Scan for the cell matching the given text and deliver its [X, Y] coordinate at center. 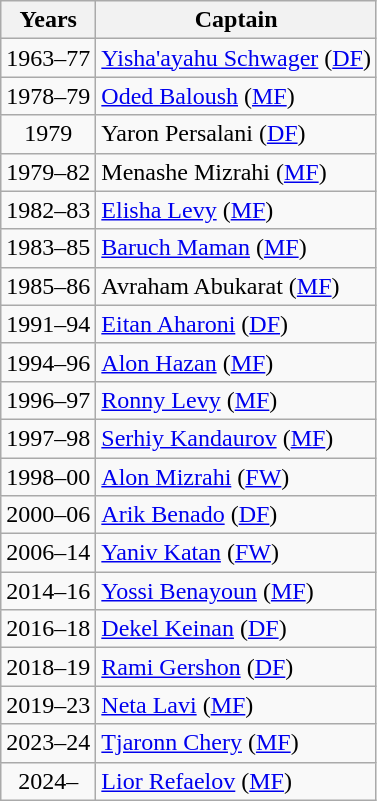
2019–23 [48, 705]
Arik Benado (DF) [236, 515]
Eitan Aharoni (DF) [236, 324]
2016–18 [48, 629]
Yaniv Katan (FW) [236, 553]
Baruch Maman (MF) [236, 248]
1979 [48, 134]
Elisha Levy (MF) [236, 210]
Captain [236, 20]
1991–94 [48, 324]
1996–97 [48, 400]
1982–83 [48, 210]
2006–14 [48, 553]
2014–16 [48, 591]
Yaron Persalani (DF) [236, 134]
Tjaronn Chery (MF) [236, 743]
Dekel Keinan (DF) [236, 629]
2024– [48, 781]
Alon Hazan (MF) [236, 362]
Yossi Benayoun (MF) [236, 591]
Lior Refaelov (MF) [236, 781]
Neta Lavi (MF) [236, 705]
Alon Mizrahi (FW) [236, 477]
1963–77 [48, 58]
2000–06 [48, 515]
1998–00 [48, 477]
Serhiy Kandaurov (MF) [236, 438]
Rami Gershon (DF) [236, 667]
1994–96 [48, 362]
2018–19 [48, 667]
Avraham Abukarat (MF) [236, 286]
Yisha'ayahu Schwager (DF) [236, 58]
Menashe Mizrahi (MF) [236, 172]
Oded Baloush (MF) [236, 96]
Years [48, 20]
2023–24 [48, 743]
1985–86 [48, 286]
1997–98 [48, 438]
1983–85 [48, 248]
1979–82 [48, 172]
1978–79 [48, 96]
Ronny Levy (MF) [236, 400]
